Provide the (x, y) coordinate of the cell's center where the given text is located.  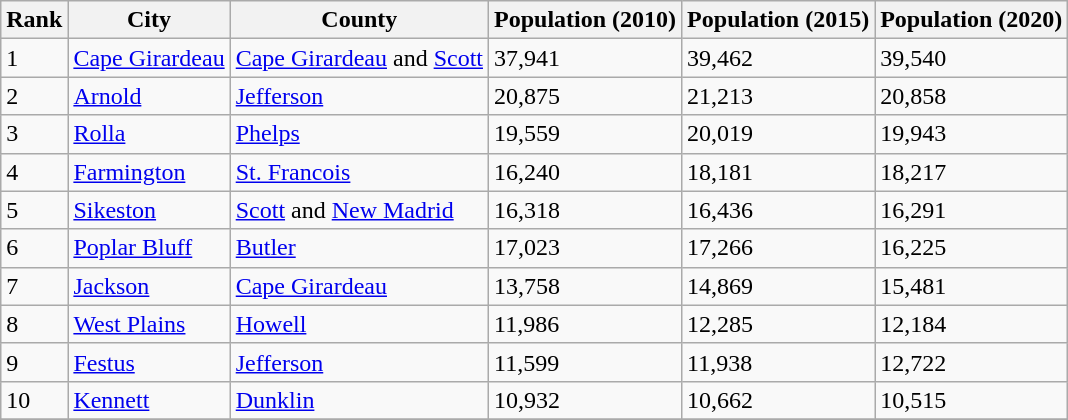
16,240 (586, 172)
Phelps (359, 134)
21,213 (778, 96)
1 (34, 58)
2 (34, 96)
17,023 (586, 248)
11,986 (586, 324)
Scott and New Madrid (359, 210)
City (149, 20)
Poplar Bluff (149, 248)
16,291 (972, 210)
Cape Girardeau and Scott (359, 58)
6 (34, 248)
16,225 (972, 248)
13,758 (586, 286)
Farmington (149, 172)
Sikeston (149, 210)
10 (34, 400)
10,515 (972, 400)
39,462 (778, 58)
Howell (359, 324)
39,540 (972, 58)
20,875 (586, 96)
18,217 (972, 172)
Population (2010) (586, 20)
16,436 (778, 210)
4 (34, 172)
17,266 (778, 248)
11,599 (586, 362)
Population (2015) (778, 20)
County (359, 20)
15,481 (972, 286)
Population (2020) (972, 20)
Rolla (149, 134)
Jackson (149, 286)
20,019 (778, 134)
8 (34, 324)
Butler (359, 248)
9 (34, 362)
14,869 (778, 286)
19,943 (972, 134)
7 (34, 286)
Arnold (149, 96)
Rank (34, 20)
37,941 (586, 58)
10,932 (586, 400)
11,938 (778, 362)
West Plains (149, 324)
Festus (149, 362)
5 (34, 210)
20,858 (972, 96)
3 (34, 134)
19,559 (586, 134)
12,722 (972, 362)
Kennett (149, 400)
12,285 (778, 324)
Dunklin (359, 400)
St. Francois (359, 172)
18,181 (778, 172)
10,662 (778, 400)
16,318 (586, 210)
12,184 (972, 324)
